Provide the (x, y) coordinate of the cell's center where the given text is located.  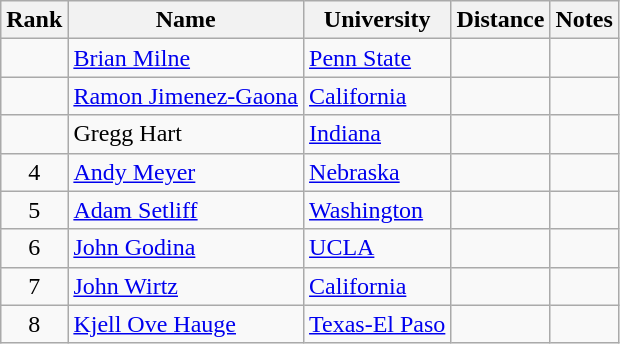
Ramon Jimenez-Gaona (186, 96)
Texas-El Paso (378, 324)
4 (34, 172)
Nebraska (378, 172)
UCLA (378, 248)
Andy Meyer (186, 172)
John Godina (186, 248)
John Wirtz (186, 286)
Penn State (378, 58)
6 (34, 248)
Indiana (378, 134)
5 (34, 210)
Name (186, 20)
Adam Setliff (186, 210)
Distance (500, 20)
Washington (378, 210)
Kjell Ove Hauge (186, 324)
7 (34, 286)
Gregg Hart (186, 134)
Brian Milne (186, 58)
8 (34, 324)
Notes (584, 20)
University (378, 20)
Rank (34, 20)
